For the text-containing cell, return its midpoint in [X, Y] coordinate format. 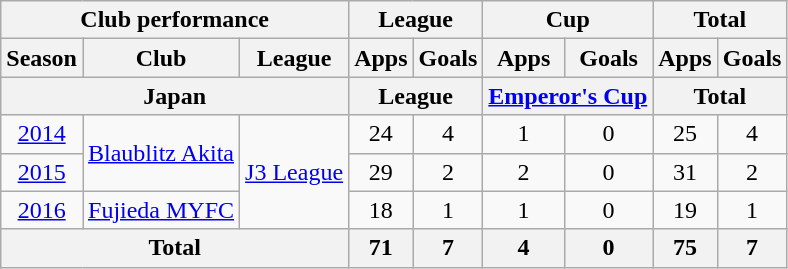
2015 [42, 172]
29 [381, 172]
Emperor's Cup [568, 96]
25 [685, 134]
J3 League [294, 172]
Blaublitz Akita [160, 153]
24 [381, 134]
2014 [42, 134]
Fujieda MYFC [160, 210]
31 [685, 172]
Cup [568, 20]
75 [685, 248]
71 [381, 248]
19 [685, 210]
18 [381, 210]
Season [42, 58]
2016 [42, 210]
Japan [175, 96]
Club performance [175, 20]
Club [160, 58]
